Scan for the cell matching the given text and deliver its [x, y] coordinate at center. 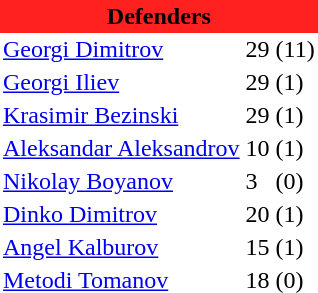
Defenders [159, 16]
Georgi Dimitrov [122, 50]
Nikolay Boyanov [122, 182]
(0) [296, 182]
(11) [296, 50]
20 [258, 214]
Dinko Dimitrov [122, 214]
10 [258, 148]
15 [258, 248]
Krasimir Bezinski [122, 116]
3 [258, 182]
Aleksandar Aleksandrov [122, 148]
Angel Kalburov [122, 248]
Georgi Iliev [122, 82]
